Identify which cell holds the provided text, then report its [X, Y] central coordinate. 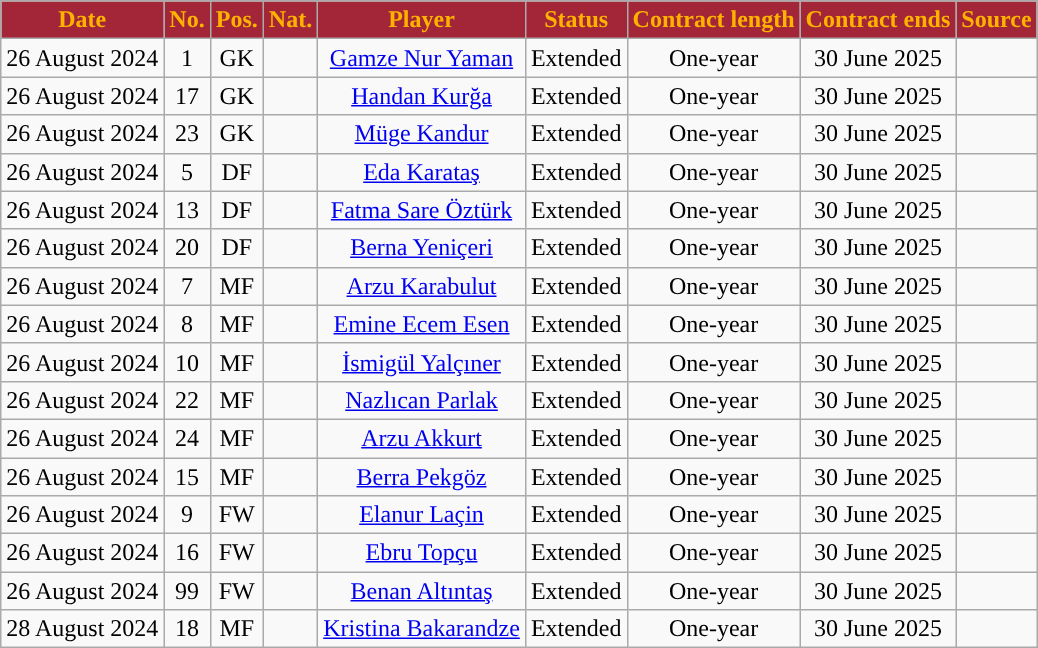
9 [187, 515]
Eda Karataş [422, 172]
16 [187, 553]
Status [576, 20]
10 [187, 362]
Date [82, 20]
Kristina Bakarandze [422, 629]
18 [187, 629]
Nat. [290, 20]
17 [187, 96]
28 August 2024 [82, 629]
Source [996, 20]
Emine Ecem Esen [422, 324]
Contract length [714, 20]
Gamze Nur Yaman [422, 58]
Berna Yeniçeri [422, 248]
Player [422, 20]
Pos. [236, 20]
Contract ends [878, 20]
İsmigül Yalçıner [422, 362]
Nazlıcan Parlak [422, 400]
22 [187, 400]
Ebru Topçu [422, 553]
5 [187, 172]
Arzu Akkurt [422, 438]
7 [187, 286]
Elanur Laçin [422, 515]
Arzu Karabulut [422, 286]
Berra Pekgöz [422, 477]
99 [187, 591]
No. [187, 20]
8 [187, 324]
Fatma Sare Öztürk [422, 210]
Handan Kurğa [422, 96]
24 [187, 438]
20 [187, 248]
15 [187, 477]
23 [187, 134]
1 [187, 58]
Benan Altıntaş [422, 591]
Müge Kandur [422, 134]
13 [187, 210]
